Return [x, y] of the center of cell containing provided text 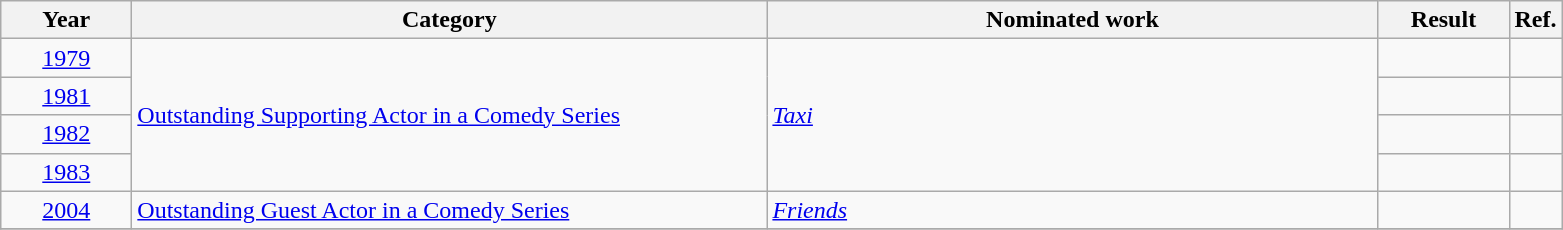
Ref. [1536, 20]
Result [1444, 20]
1983 [66, 172]
1981 [66, 96]
Nominated work [1072, 20]
Taxi [1072, 115]
Outstanding Guest Actor in a Comedy Series [450, 210]
1982 [66, 134]
1979 [66, 58]
Category [450, 20]
Friends [1072, 210]
Outstanding Supporting Actor in a Comedy Series [450, 115]
Year [66, 20]
2004 [66, 210]
